Search for the cell housing the specified text and yield its (X, Y) center coordinate. 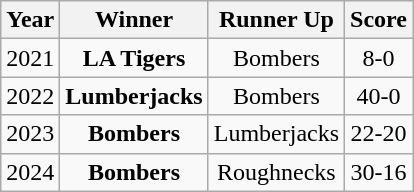
Roughnecks (276, 172)
Score (379, 20)
LA Tigers (134, 58)
Year (30, 20)
2022 (30, 96)
2021 (30, 58)
Runner Up (276, 20)
8-0 (379, 58)
Winner (134, 20)
2024 (30, 172)
2023 (30, 134)
40-0 (379, 96)
22-20 (379, 134)
30-16 (379, 172)
